Identify which cell holds the provided text, then report its [x, y] central coordinate. 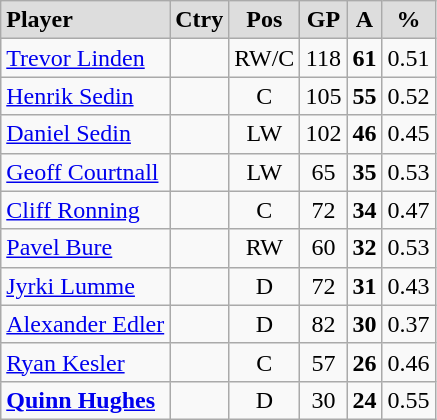
Jyrki Lumme [86, 286]
65 [324, 172]
GP [324, 20]
60 [324, 248]
RW/C [264, 58]
55 [364, 96]
Ctry [200, 20]
0.45 [408, 134]
0.51 [408, 58]
26 [364, 362]
32 [364, 248]
82 [324, 324]
Cliff Ronning [86, 210]
24 [364, 400]
% [408, 20]
Player [86, 20]
0.37 [408, 324]
A [364, 20]
Pos [264, 20]
Ryan Kesler [86, 362]
35 [364, 172]
31 [364, 286]
34 [364, 210]
0.55 [408, 400]
105 [324, 96]
118 [324, 58]
0.47 [408, 210]
61 [364, 58]
57 [324, 362]
Quinn Hughes [86, 400]
46 [364, 134]
Alexander Edler [86, 324]
Geoff Courtnall [86, 172]
0.52 [408, 96]
102 [324, 134]
Daniel Sedin [86, 134]
Henrik Sedin [86, 96]
RW [264, 248]
0.46 [408, 362]
Pavel Bure [86, 248]
Trevor Linden [86, 58]
0.43 [408, 286]
